For the text-containing cell, return its midpoint in (X, Y) coordinate format. 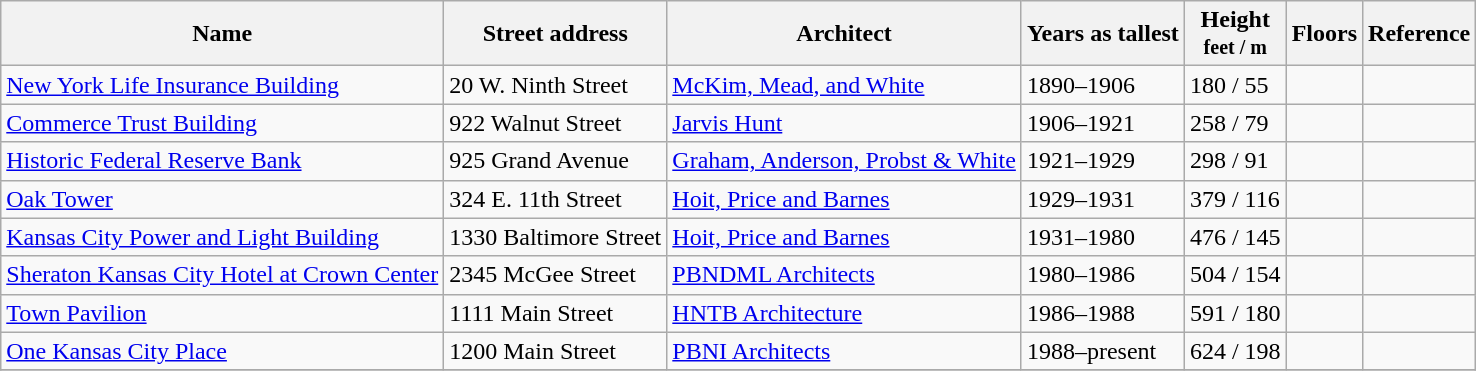
PBNI Architects (844, 351)
Name (222, 34)
258 / 79 (1235, 123)
922 Walnut Street (556, 123)
Jarvis Hunt (844, 123)
379 / 116 (1235, 199)
McKim, Mead, and White (844, 85)
298 / 91 (1235, 161)
Architect (844, 34)
1111 Main Street (556, 313)
PBNDML Architects (844, 275)
1921–1929 (1102, 161)
Reference (1420, 34)
476 / 145 (1235, 237)
20 W. Ninth Street (556, 85)
HNTB Architecture (844, 313)
Kansas City Power and Light Building (222, 237)
2345 McGee Street (556, 275)
1988–present (1102, 351)
Street address (556, 34)
Graham, Anderson, Probst & White (844, 161)
1931–1980 (1102, 237)
1200 Main Street (556, 351)
324 E. 11th Street (556, 199)
Floors (1324, 34)
180 / 55 (1235, 85)
Historic Federal Reserve Bank (222, 161)
1929–1931 (1102, 199)
1980–1986 (1102, 275)
624 / 198 (1235, 351)
Years as tallest (1102, 34)
1330 Baltimore Street (556, 237)
Heightfeet / m (1235, 34)
591 / 180 (1235, 313)
925 Grand Avenue (556, 161)
New York Life Insurance Building (222, 85)
1906–1921 (1102, 123)
1890–1906 (1102, 85)
504 / 154 (1235, 275)
Oak Tower (222, 199)
Sheraton Kansas City Hotel at Crown Center (222, 275)
Town Pavilion (222, 313)
Commerce Trust Building (222, 123)
One Kansas City Place (222, 351)
1986–1988 (1102, 313)
